Output the [X, Y] coordinate of the center of the cell containing the given text.  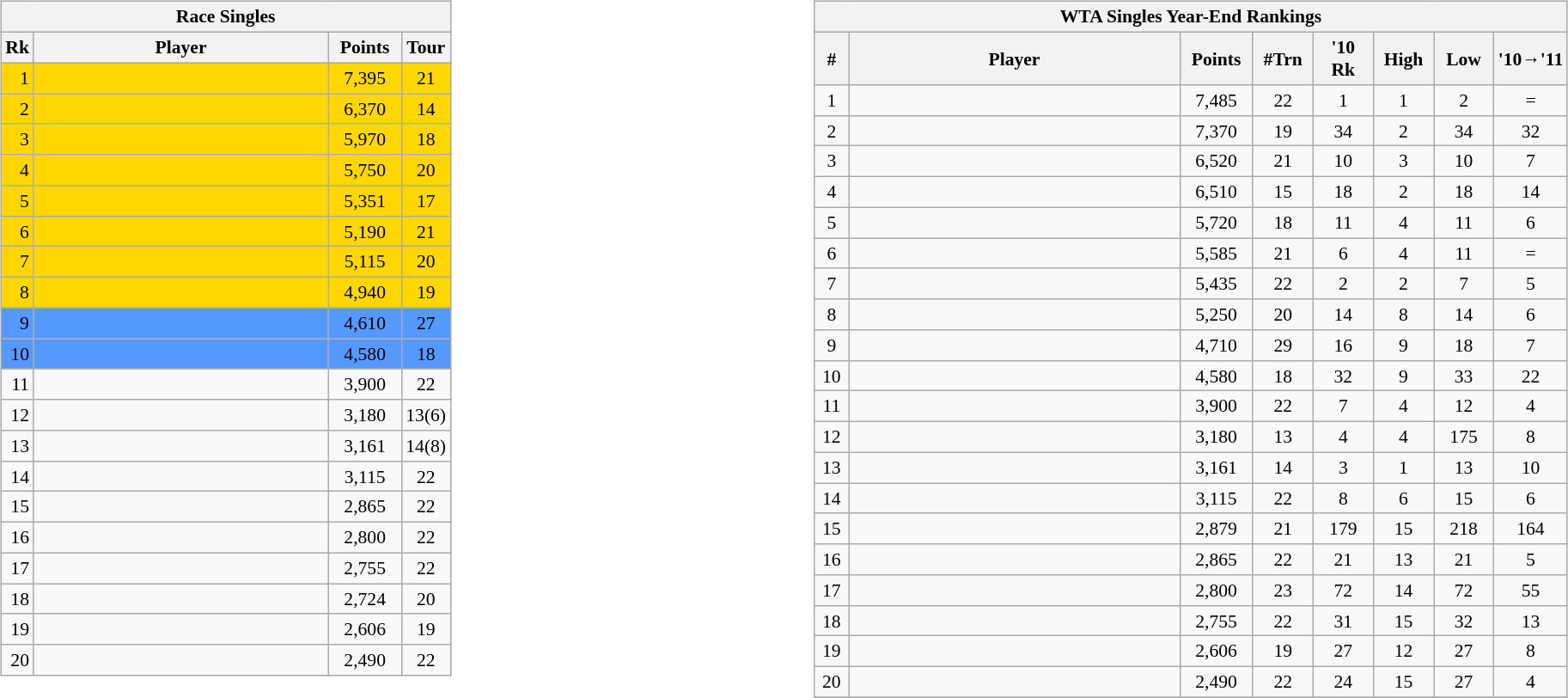
6,520 [1217, 162]
'10 Rk [1343, 58]
WTA Singles Year-End Rankings [1191, 17]
Tour [426, 47]
2,879 [1217, 529]
7,395 [364, 78]
29 [1283, 346]
5,115 [364, 262]
High [1403, 58]
'10→'11 [1531, 58]
Low [1463, 58]
179 [1343, 529]
164 [1531, 529]
5,190 [364, 231]
2,724 [364, 599]
5,585 [1217, 254]
5,351 [364, 201]
4,710 [1217, 346]
Race Singles [225, 17]
6,510 [1217, 192]
# [832, 58]
7,370 [1217, 131]
5,435 [1217, 284]
33 [1463, 376]
5,250 [1217, 315]
23 [1283, 591]
24 [1343, 682]
5,720 [1217, 223]
#Trn [1283, 58]
7,485 [1217, 101]
13(6) [426, 415]
175 [1463, 437]
31 [1343, 621]
5,750 [364, 170]
4,610 [364, 323]
5,970 [364, 139]
218 [1463, 529]
6,370 [364, 109]
14(8) [426, 446]
55 [1531, 591]
Rk [17, 47]
4,940 [364, 292]
